Output the [x, y] coordinate of the center of the cell containing the given text.  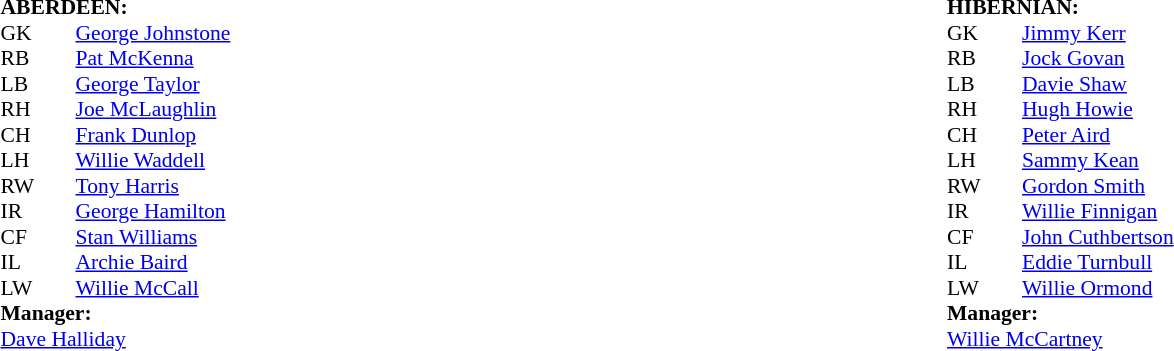
Sammy Kean [1098, 161]
Jock Govan [1098, 59]
Pat McKenna [154, 59]
Stan Williams [154, 237]
Willie Ormond [1098, 288]
George Hamilton [154, 211]
Hugh Howie [1098, 109]
Frank Dunlop [154, 135]
George Johnstone [154, 33]
Archie Baird [154, 263]
Tony Harris [154, 186]
Willie McCall [154, 288]
Eddie Turnbull [1098, 263]
Willie Finnigan [1098, 211]
Willie Waddell [154, 161]
Peter Aird [1098, 135]
Jimmy Kerr [1098, 33]
Gordon Smith [1098, 186]
John Cuthbertson [1098, 237]
Davie Shaw [1098, 84]
George Taylor [154, 84]
Joe McLaughlin [154, 109]
